Capture the cell that displays the provided text and extract its (X, Y) central coordinate. 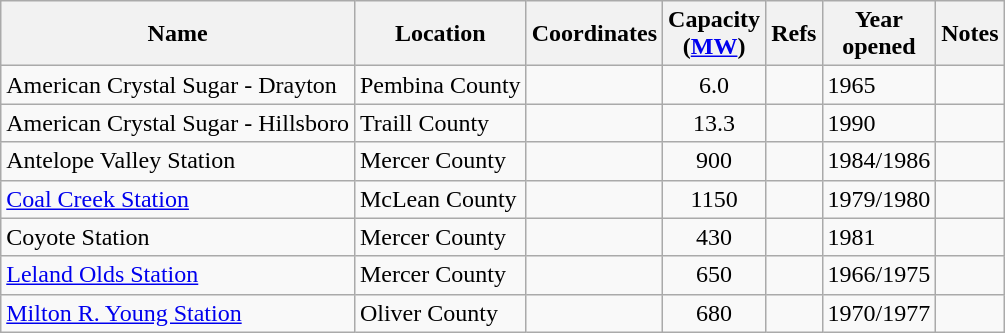
Antelope Valley Station (178, 161)
900 (714, 161)
Notes (970, 34)
680 (714, 313)
1981 (879, 237)
1970/1977 (879, 313)
Location (440, 34)
American Crystal Sugar - Drayton (178, 85)
Coordinates (594, 34)
Refs (794, 34)
1984/1986 (879, 161)
Yearopened (879, 34)
1150 (714, 199)
Coyote Station (178, 237)
1966/1975 (879, 275)
Traill County (440, 123)
Coal Creek Station (178, 199)
American Crystal Sugar - Hillsboro (178, 123)
1965 (879, 85)
430 (714, 237)
6.0 (714, 85)
Pembina County (440, 85)
McLean County (440, 199)
Capacity(MW) (714, 34)
1979/1980 (879, 199)
650 (714, 275)
Name (178, 34)
Oliver County (440, 313)
13.3 (714, 123)
Milton R. Young Station (178, 313)
1990 (879, 123)
Leland Olds Station (178, 275)
